Return the [x, y] coordinate for the center point of the cell that contains the specified text.  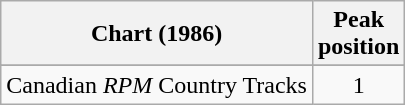
Canadian RPM Country Tracks [157, 85]
Chart (1986) [157, 34]
Peakposition [358, 34]
1 [358, 85]
